Return the (X, Y) coordinate for the center point of the cell that contains the specified text.  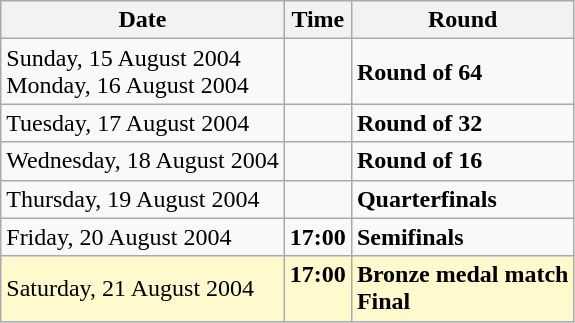
Time (318, 20)
Semifinals (462, 237)
Quarterfinals (462, 199)
Round of 64 (462, 72)
Round of 16 (462, 161)
Date (143, 20)
Wednesday, 18 August 2004 (143, 161)
Thursday, 19 August 2004 (143, 199)
Tuesday, 17 August 2004 (143, 123)
Round (462, 20)
Bronze medal matchFinal (462, 288)
Round of 32 (462, 123)
Sunday, 15 August 2004Monday, 16 August 2004 (143, 72)
Friday, 20 August 2004 (143, 237)
Saturday, 21 August 2004 (143, 288)
